For the text-containing cell, return its midpoint in (X, Y) coordinate format. 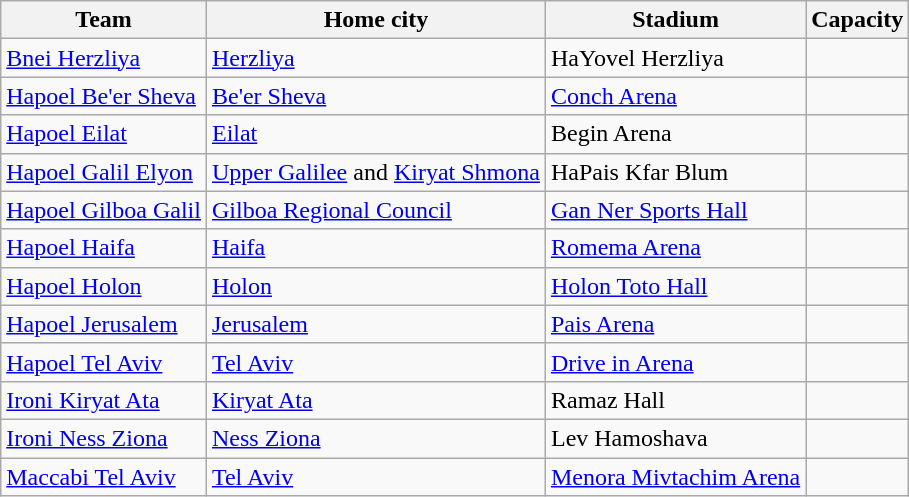
Team (104, 20)
Hapoel Haifa (104, 248)
Hapoel Tel Aviv (104, 362)
Be'er Sheva (376, 96)
Menora Mivtachim Arena (675, 477)
Upper Galilee and Kiryat Shmona (376, 172)
Drive in Arena (675, 362)
Herzliya (376, 58)
Gilboa Regional Council (376, 210)
Hapoel Gilboa Galil (104, 210)
Ramaz Hall (675, 400)
Hapoel Galil Elyon (104, 172)
Holon Toto Hall (675, 286)
Bnei Herzliya (104, 58)
Home city (376, 20)
Holon (376, 286)
Romema Arena (675, 248)
Lev Hamoshava (675, 438)
Hapoel Be'er Sheva (104, 96)
Maccabi Tel Aviv (104, 477)
Hapoel Eilat (104, 134)
Haifa (376, 248)
HaPais Kfar Blum (675, 172)
Hapoel Jerusalem (104, 324)
Gan Ner Sports Hall (675, 210)
Ness Ziona (376, 438)
Eilat (376, 134)
HaYovel Herzliya (675, 58)
Ironi Ness Ziona (104, 438)
Begin Arena (675, 134)
Jerusalem (376, 324)
Pais Arena (675, 324)
Kiryat Ata (376, 400)
Ironi Kiryat Ata (104, 400)
Hapoel Holon (104, 286)
Conch Arena (675, 96)
Capacity (858, 20)
Stadium (675, 20)
